From the cell containing the given text, extract its center point as (x, y) coordinate. 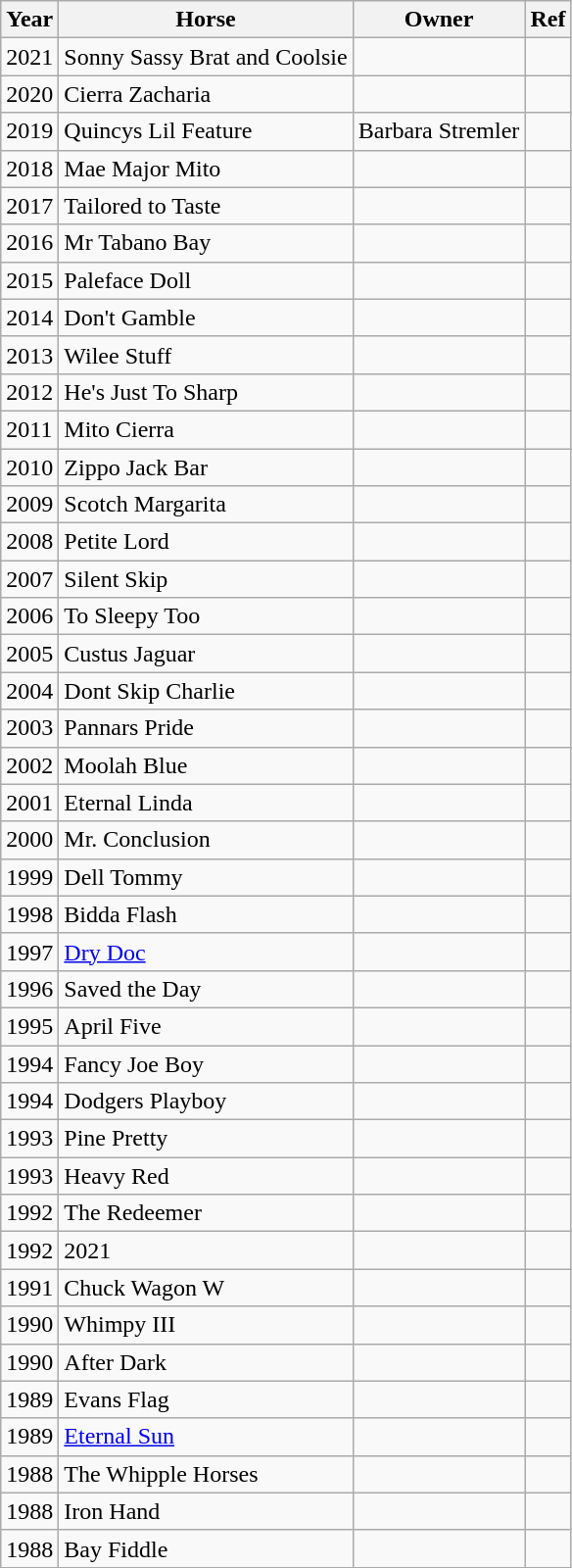
Pannars Pride (206, 728)
2006 (29, 616)
2017 (29, 206)
Mito Cierra (206, 429)
Zippo Jack Bar (206, 467)
2003 (29, 728)
2015 (29, 280)
2008 (29, 542)
Barbara Stremler (439, 131)
2010 (29, 467)
Heavy Red (206, 1176)
Year (29, 20)
Bidda Flash (206, 914)
2016 (29, 243)
Dont Skip Charlie (206, 691)
He's Just To Sharp (206, 392)
Saved the Day (206, 989)
Iron Hand (206, 1511)
Tailored to Taste (206, 206)
2014 (29, 318)
1999 (29, 877)
Mr. Conclusion (206, 840)
Dell Tommy (206, 877)
Eternal Sun (206, 1437)
The Redeemer (206, 1213)
Bay Fiddle (206, 1548)
Whimpy III (206, 1325)
Pine Pretty (206, 1139)
2004 (29, 691)
2005 (29, 654)
Evans Flag (206, 1399)
Sonny Sassy Brat and Coolsie (206, 57)
Don't Gamble (206, 318)
After Dark (206, 1362)
Horse (206, 20)
1996 (29, 989)
Moolah Blue (206, 765)
2002 (29, 765)
1997 (29, 952)
2001 (29, 803)
Ref (548, 20)
Wilee Stuff (206, 355)
1998 (29, 914)
2013 (29, 355)
Custus Jaguar (206, 654)
Dry Doc (206, 952)
Scotch Margarita (206, 505)
2020 (29, 94)
2012 (29, 392)
The Whipple Horses (206, 1474)
1995 (29, 1026)
Mr Tabano Bay (206, 243)
Fancy Joe Boy (206, 1063)
2018 (29, 169)
Quincys Lil Feature (206, 131)
Silent Skip (206, 579)
2019 (29, 131)
Petite Lord (206, 542)
2000 (29, 840)
Cierra Zacharia (206, 94)
2007 (29, 579)
Chuck Wagon W (206, 1288)
1991 (29, 1288)
April Five (206, 1026)
Eternal Linda (206, 803)
Dodgers Playboy (206, 1102)
2011 (29, 429)
Mae Major Mito (206, 169)
Owner (439, 20)
2009 (29, 505)
To Sleepy Too (206, 616)
Paleface Doll (206, 280)
